Identify which cell holds the provided text, then report its (x, y) central coordinate. 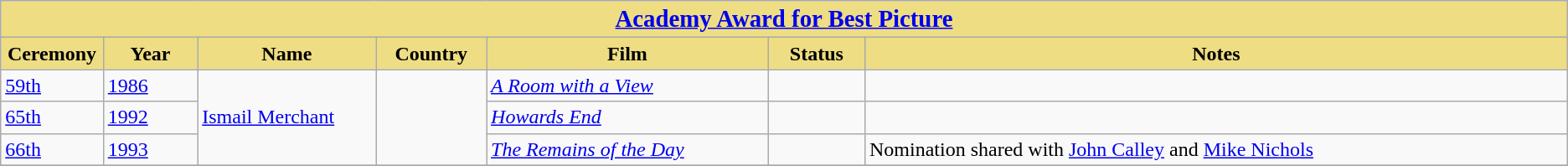
59th (52, 86)
Name (286, 54)
Notes (1216, 54)
Film (628, 54)
Country (431, 54)
66th (52, 149)
65th (52, 117)
1992 (150, 117)
The Remains of the Day (628, 149)
1986 (150, 86)
Nomination shared with John Calley and Mike Nichols (1216, 149)
Year (150, 54)
Status (816, 54)
Ismail Merchant (286, 117)
A Room with a View (628, 86)
Ceremony (52, 54)
Howards End (628, 117)
1993 (150, 149)
Academy Award for Best Picture (784, 19)
